Search for the cell housing the specified text and yield its (x, y) center coordinate. 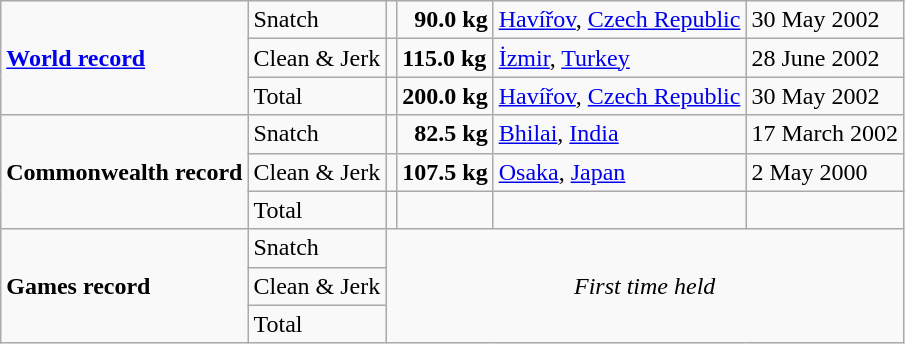
82.5 kg (445, 134)
Games record (124, 286)
200.0 kg (445, 96)
28 June 2002 (825, 58)
Osaka, Japan (620, 172)
17 March 2002 (825, 134)
Bhilai, India (620, 134)
First time held (645, 286)
90.0 kg (445, 20)
2 May 2000 (825, 172)
107.5 kg (445, 172)
World record (124, 58)
115.0 kg (445, 58)
İzmir, Turkey (620, 58)
Commonwealth record (124, 172)
